Provide the [x, y] coordinate of the cell's center where the given text is located.  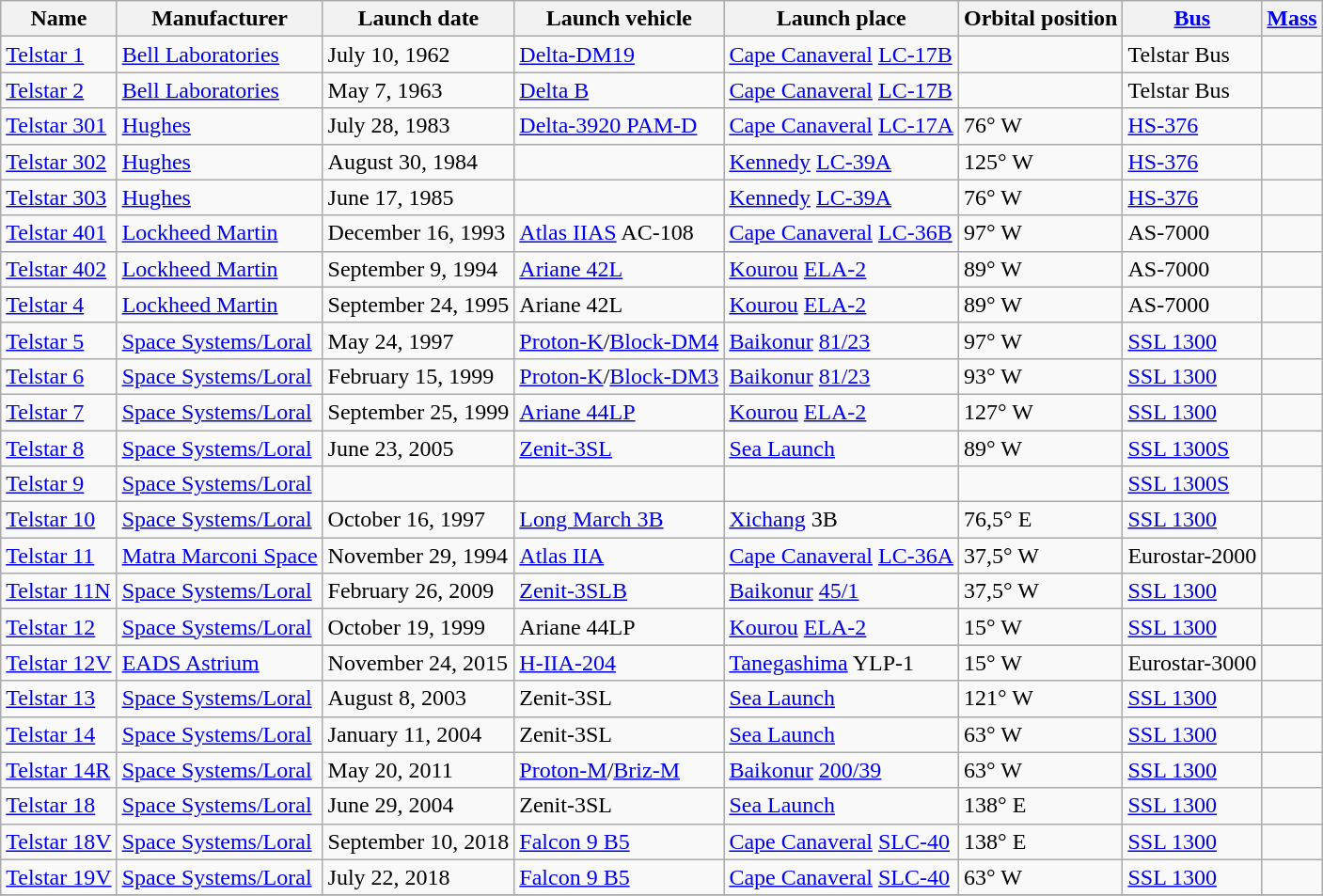
Telstar 19V [58, 877]
Proton-K/Block-DM3 [619, 376]
August 30, 1984 [418, 162]
Telstar 401 [58, 233]
Telstar 11N [58, 591]
Launch place [842, 19]
June 17, 1985 [418, 197]
Telstar 1 [58, 55]
December 16, 1993 [418, 233]
125° W [1041, 162]
Telstar 301 [58, 126]
Zenit-3SLB [619, 591]
Delta-3920 PAM-D [619, 126]
November 24, 2015 [418, 663]
Atlas IIAS AC-108 [619, 233]
Xichang 3B [842, 520]
Delta-DM19 [619, 55]
February 15, 1999 [418, 376]
Launch date [418, 19]
Telstar 5 [58, 340]
127° W [1041, 412]
Matra Marconi Space [220, 556]
Atlas IIA [619, 556]
Telstar 14R [58, 770]
October 19, 1999 [418, 627]
July 28, 1983 [418, 126]
EADS Astrium [220, 663]
Telstar 4 [58, 305]
Launch vehicle [619, 19]
Manufacturer [220, 19]
Orbital position [1041, 19]
Eurostar-3000 [1192, 663]
Cape Canaveral LC-36A [842, 556]
76,5° E [1041, 520]
Baikonur 45/1 [842, 591]
Telstar 8 [58, 448]
Telstar 12V [58, 663]
121° W [1041, 699]
Bus [1192, 19]
June 29, 2004 [418, 806]
Proton-M/Briz-M [619, 770]
Telstar 2 [58, 90]
Telstar 9 [58, 484]
Baikonur 200/39 [842, 770]
Telstar 302 [58, 162]
August 8, 2003 [418, 699]
Tanegashima YLP-1 [842, 663]
Telstar 7 [58, 412]
May 20, 2011 [418, 770]
September 24, 1995 [418, 305]
Mass [1292, 19]
Delta B [619, 90]
Eurostar-2000 [1192, 556]
February 26, 2009 [418, 591]
October 16, 1997 [418, 520]
Cape Canaveral LC-17A [842, 126]
Telstar 10 [58, 520]
September 25, 1999 [418, 412]
September 10, 2018 [418, 841]
Name [58, 19]
July 10, 1962 [418, 55]
Cape Canaveral LC-36B [842, 233]
November 29, 1994 [418, 556]
Telstar 18V [58, 841]
Telstar 13 [58, 699]
June 23, 2005 [418, 448]
93° W [1041, 376]
Telstar 18 [58, 806]
Telstar 12 [58, 627]
Telstar 14 [58, 734]
July 22, 2018 [418, 877]
January 11, 2004 [418, 734]
May 7, 1963 [418, 90]
Telstar 11 [58, 556]
Telstar 303 [58, 197]
Long March 3B [619, 520]
Telstar 6 [58, 376]
Proton-K/Block-DM4 [619, 340]
September 9, 1994 [418, 269]
Telstar 402 [58, 269]
H-IIA-204 [619, 663]
May 24, 1997 [418, 340]
